Capture the cell that displays the provided text and extract its [X, Y] central coordinate. 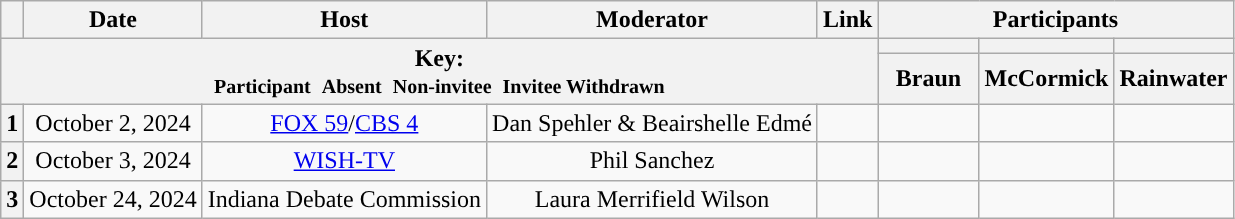
Link [847, 20]
Phil Sanchez [652, 161]
FOX 59/CBS 4 [344, 123]
Braun [928, 78]
Moderator [652, 20]
October 3, 2024 [113, 161]
2 [12, 161]
Date [113, 20]
3 [12, 199]
WISH-TV [344, 161]
October 24, 2024 [113, 199]
Participants [1056, 20]
McCormick [1046, 78]
Laura Merrifield Wilson [652, 199]
Rainwater [1174, 78]
1 [12, 123]
October 2, 2024 [113, 123]
Indiana Debate Commission [344, 199]
Host [344, 20]
Key: Participant Absent Non-invitee Invitee Withdrawn [440, 72]
Dan Spehler & Beairshelle Edmé [652, 123]
